For the text-containing cell, return its midpoint in [x, y] coordinate format. 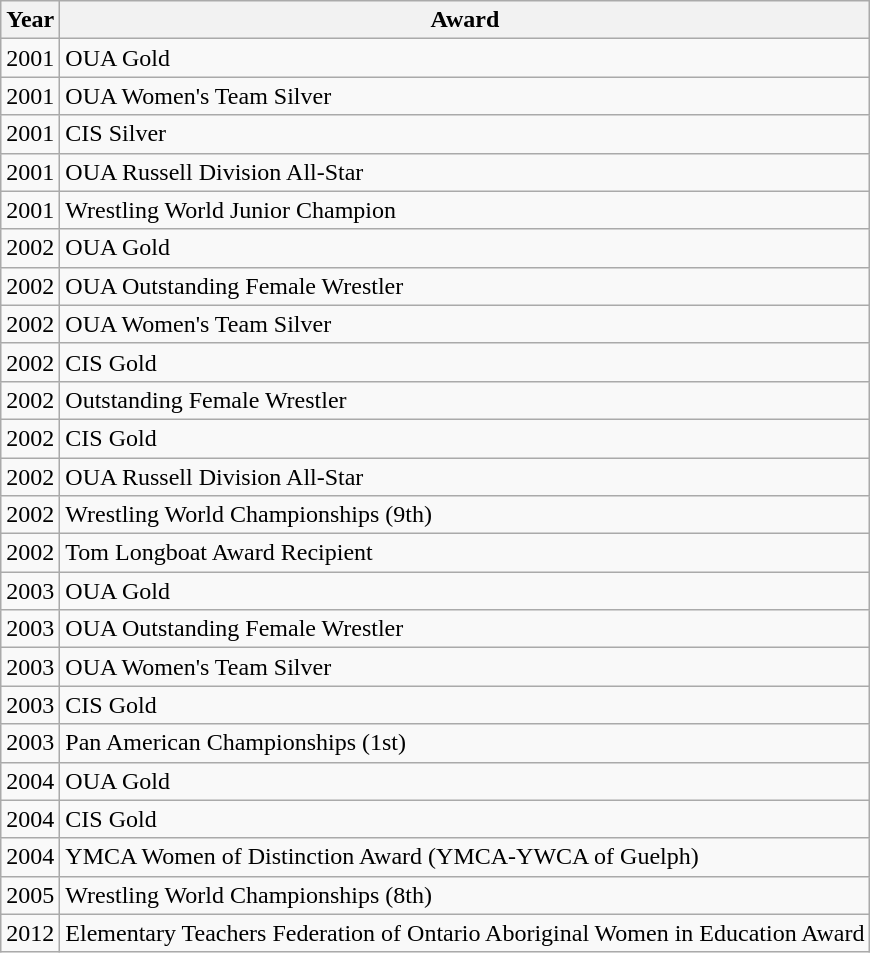
YMCA Women of Distinction Award (YMCA-YWCA of Guelph) [465, 857]
Tom Longboat Award Recipient [465, 553]
CIS Silver [465, 134]
Wrestling World Championships (8th) [465, 895]
Elementary Teachers Federation of Ontario Aboriginal Women in Education Award [465, 933]
Pan American Championships (1st) [465, 743]
Wrestling World Championships (9th) [465, 515]
Outstanding Female Wrestler [465, 400]
2005 [30, 895]
Award [465, 20]
Year [30, 20]
2012 [30, 933]
Wrestling World Junior Champion [465, 210]
